Detect which cell encompasses the target text, then output its [x, y] center coordinate. 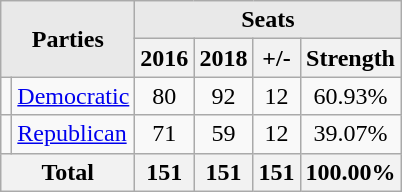
Republican [74, 134]
60.93% [350, 96]
Total [68, 172]
Parties [68, 39]
92 [224, 96]
100.00% [350, 172]
59 [224, 134]
Seats [268, 20]
Democratic [74, 96]
71 [164, 134]
2018 [224, 58]
80 [164, 96]
+/- [276, 58]
Strength [350, 58]
39.07% [350, 134]
2016 [164, 58]
